Extract the [X, Y] coordinate from the center of the cell holding the provided text.  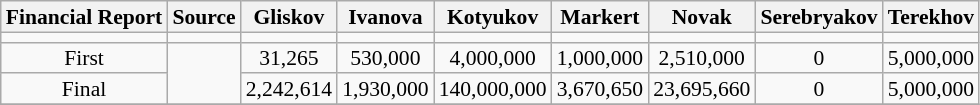
140,000,000 [493, 90]
3,670,650 [600, 90]
23,695,660 [702, 90]
Final [84, 90]
Financial Report [84, 16]
2,242,614 [289, 90]
Kotyukov [493, 16]
Markert [600, 16]
1,000,000 [600, 58]
Terekhov [931, 16]
Novak [702, 16]
Source [204, 16]
2,510,000 [702, 58]
Ivanova [385, 16]
530,000 [385, 58]
4,000,000 [493, 58]
Serebryakov [818, 16]
1,930,000 [385, 90]
First [84, 58]
Gliskov [289, 16]
31,265 [289, 58]
